Identify which cell holds the provided text, then report its (X, Y) central coordinate. 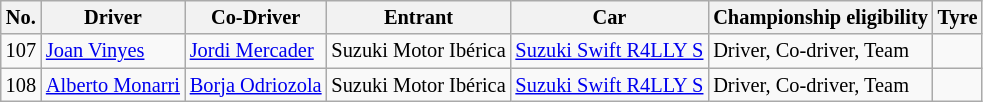
Tyre (958, 17)
107 (21, 51)
Car (610, 17)
Jordi Mercader (256, 51)
108 (21, 85)
Alberto Monarri (113, 85)
Co-Driver (256, 17)
Entrant (418, 17)
Driver (113, 17)
Borja Odriozola (256, 85)
Joan Vinyes (113, 51)
No. (21, 17)
Championship eligibility (820, 17)
